Determine the (x, y) coordinate at the center of the cell enclosing the given text.  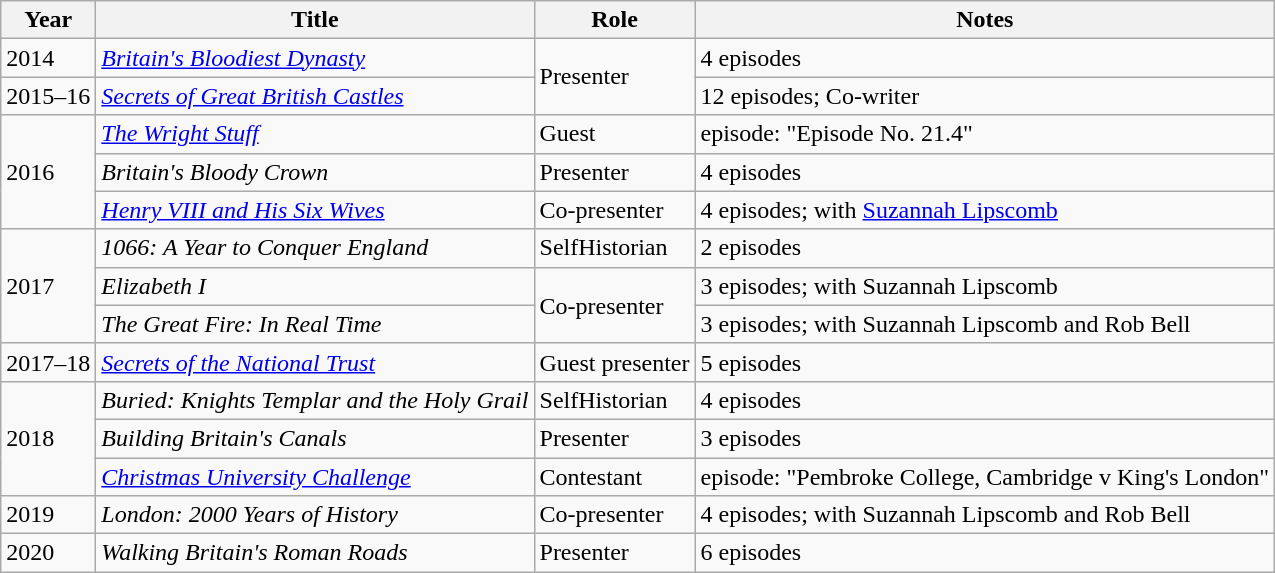
Contestant (614, 477)
2017–18 (48, 362)
episode: "Episode No. 21.4" (985, 134)
12 episodes; Co-writer (985, 96)
London: 2000 Years of History (315, 515)
episode: "Pembroke College, Cambridge v King's London" (985, 477)
Britain's Bloodiest Dynasty (315, 58)
5 episodes (985, 362)
Britain's Bloody Crown (315, 172)
2015–16 (48, 96)
Title (315, 20)
Building Britain's Canals (315, 438)
Henry VIII and His Six Wives (315, 210)
Secrets of the National Trust (315, 362)
2019 (48, 515)
Role (614, 20)
2018 (48, 438)
Buried: Knights Templar and the Holy Grail (315, 400)
2020 (48, 553)
Guest presenter (614, 362)
Year (48, 20)
2014 (48, 58)
Elizabeth I (315, 286)
Guest (614, 134)
The Great Fire: In Real Time (315, 324)
3 episodes (985, 438)
6 episodes (985, 553)
3 episodes; with Suzannah Lipscomb and Rob Bell (985, 324)
3 episodes; with Suzannah Lipscomb (985, 286)
Walking Britain's Roman Roads (315, 553)
4 episodes; with Suzannah Lipscomb and Rob Bell (985, 515)
2 episodes (985, 248)
2017 (48, 286)
1066: A Year to Conquer England (315, 248)
Christmas University Challenge (315, 477)
Secrets of Great British Castles (315, 96)
4 episodes; with Suzannah Lipscomb (985, 210)
Notes (985, 20)
2016 (48, 172)
The Wright Stuff (315, 134)
